Search for the cell housing the specified text and yield its (x, y) center coordinate. 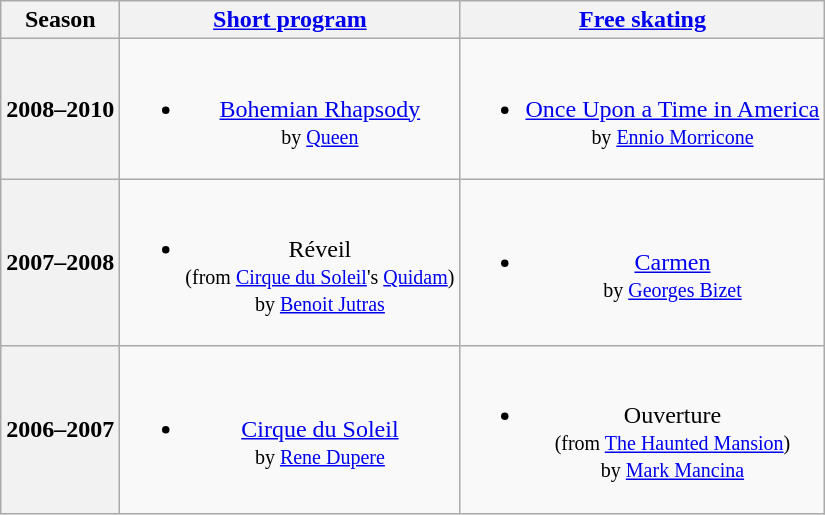
Ouverture (from The Haunted Mansion) by Mark Mancina (642, 430)
Season (60, 20)
Réveil (from Cirque du Soleil's Quidam) by Benoit Jutras (290, 262)
2006–2007 (60, 430)
Short program (290, 20)
Once Upon a Time in America by Ennio Morricone (642, 109)
Carmen by Georges Bizet (642, 262)
2007–2008 (60, 262)
Cirque du Soleil by Rene Dupere (290, 430)
2008–2010 (60, 109)
Free skating (642, 20)
Bohemian Rhapsody by Queen (290, 109)
